Capture the cell that displays the provided text and extract its [x, y] central coordinate. 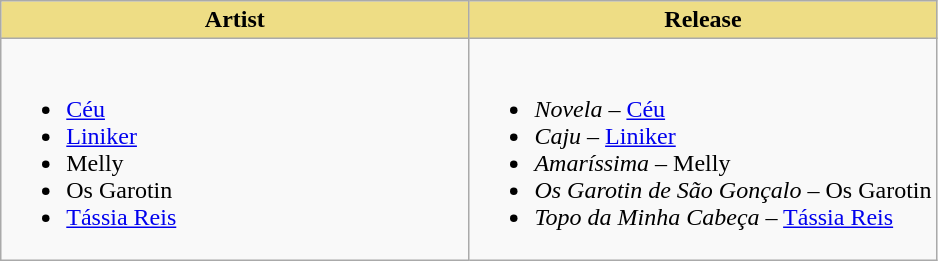
Artist [235, 20]
Release [703, 20]
CéuLinikerMellyOs GarotinTássia Reis [235, 150]
Novela – CéuCaju – LinikerAmaríssima – MellyOs Garotin de São Gonçalo – Os GarotinTopo da Minha Cabeça – Tássia Reis [703, 150]
